Find where the given text appears and provide that cell's center as [X, Y] coordinate. 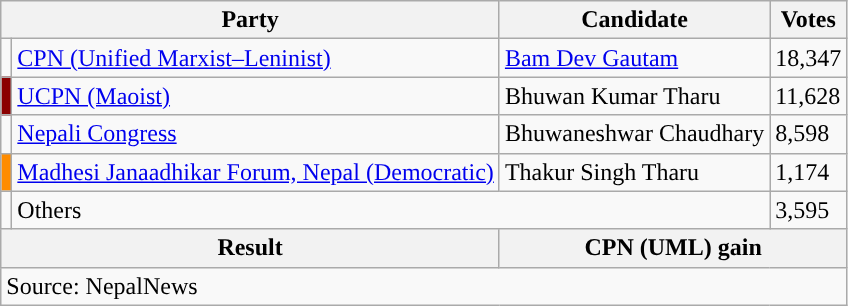
Party [250, 20]
UCPN (Maoist) [256, 96]
8,598 [808, 134]
Source: NepalNews [424, 286]
Bhuwaneshwar Chaudhary [634, 134]
Nepali Congress [256, 134]
Others [391, 210]
Votes [808, 20]
Bhuwan Kumar Tharu [634, 96]
Candidate [634, 20]
11,628 [808, 96]
CPN (Unified Marxist–Leninist) [256, 58]
Thakur Singh Tharu [634, 172]
Bam Dev Gautam [634, 58]
Result [250, 248]
CPN (UML) gain [672, 248]
Madhesi Janaadhikar Forum, Nepal (Democratic) [256, 172]
18,347 [808, 58]
1,174 [808, 172]
3,595 [808, 210]
